Find where the given text appears and provide that cell's center as [X, Y] coordinate. 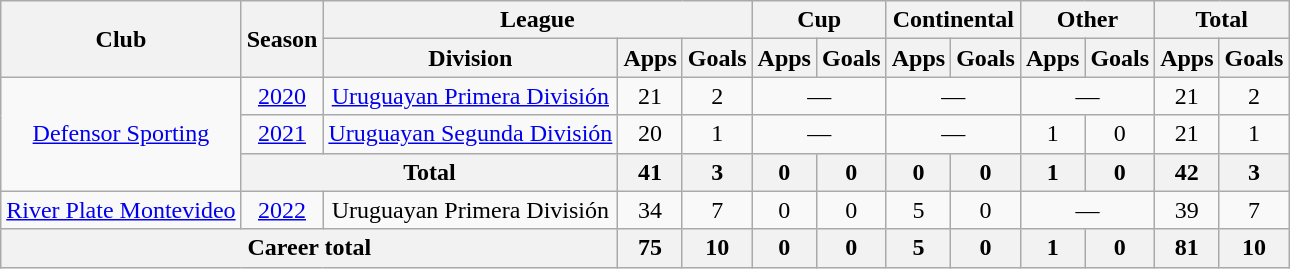
2021 [282, 134]
Career total [310, 248]
81 [1187, 248]
2022 [282, 210]
34 [650, 210]
41 [650, 172]
Uruguayan Segunda División [470, 134]
Other [1087, 20]
River Plate Montevideo [121, 210]
75 [650, 248]
Cup [819, 20]
Division [470, 58]
Club [121, 39]
42 [1187, 172]
League [538, 20]
2020 [282, 96]
20 [650, 134]
Continental [953, 20]
Defensor Sporting [121, 134]
39 [1187, 210]
Season [282, 39]
